Identify which cell holds the provided text, then report its [X, Y] central coordinate. 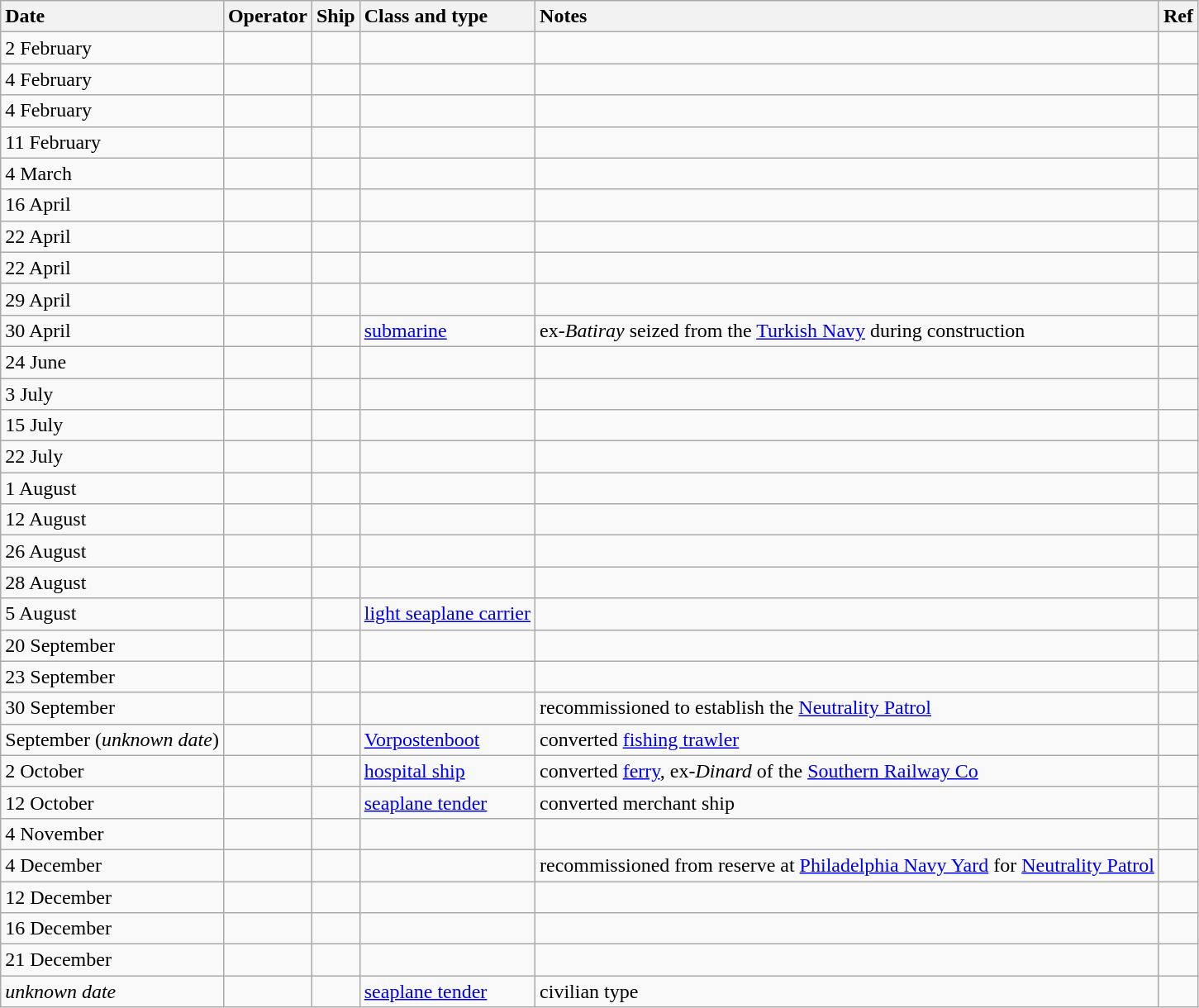
civilian type [848, 991]
Ship [335, 17]
submarine [447, 330]
light seaplane carrier [447, 614]
4 December [112, 865]
30 September [112, 708]
recommissioned from reserve at Philadelphia Navy Yard for Neutrality Patrol [848, 865]
converted ferry, ex-Dinard of the Southern Railway Co [848, 771]
ex-Batiray seized from the Turkish Navy during construction [848, 330]
11 February [112, 142]
12 October [112, 802]
4 November [112, 834]
3 July [112, 394]
16 April [112, 205]
21 December [112, 960]
converted fishing trawler [848, 739]
5 August [112, 614]
Ref [1178, 17]
20 September [112, 645]
22 July [112, 457]
23 September [112, 677]
12 August [112, 520]
Notes [848, 17]
Vorpostenboot [447, 739]
September (unknown date) [112, 739]
Class and type [447, 17]
1 August [112, 488]
12 December [112, 896]
15 July [112, 426]
16 December [112, 929]
29 April [112, 299]
24 June [112, 362]
recommissioned to establish the Neutrality Patrol [848, 708]
30 April [112, 330]
Operator [268, 17]
4 March [112, 174]
Date [112, 17]
2 February [112, 48]
hospital ship [447, 771]
2 October [112, 771]
28 August [112, 582]
converted merchant ship [848, 802]
26 August [112, 551]
unknown date [112, 991]
